Scan for the cell matching the given text and deliver its (X, Y) coordinate at center. 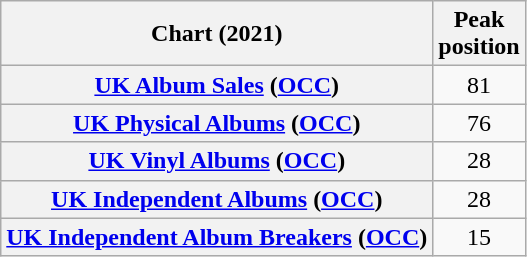
81 (479, 85)
76 (479, 123)
UK Vinyl Albums (OCC) (217, 161)
Peakposition (479, 34)
UK Album Sales (OCC) (217, 85)
UK Independent Album Breakers (OCC) (217, 237)
UK Independent Albums (OCC) (217, 199)
15 (479, 237)
UK Physical Albums (OCC) (217, 123)
Chart (2021) (217, 34)
